Identify which cell holds the provided text, then report its (X, Y) central coordinate. 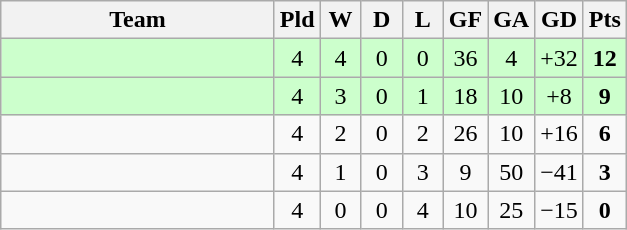
Pld (297, 20)
26 (465, 134)
W (340, 20)
25 (512, 210)
L (422, 20)
+8 (560, 96)
−15 (560, 210)
GA (512, 20)
−41 (560, 172)
D (382, 20)
36 (465, 58)
Team (138, 20)
GF (465, 20)
GD (560, 20)
50 (512, 172)
6 (604, 134)
+32 (560, 58)
+16 (560, 134)
Pts (604, 20)
12 (604, 58)
18 (465, 96)
